Search for the cell housing the specified text and yield its (X, Y) center coordinate. 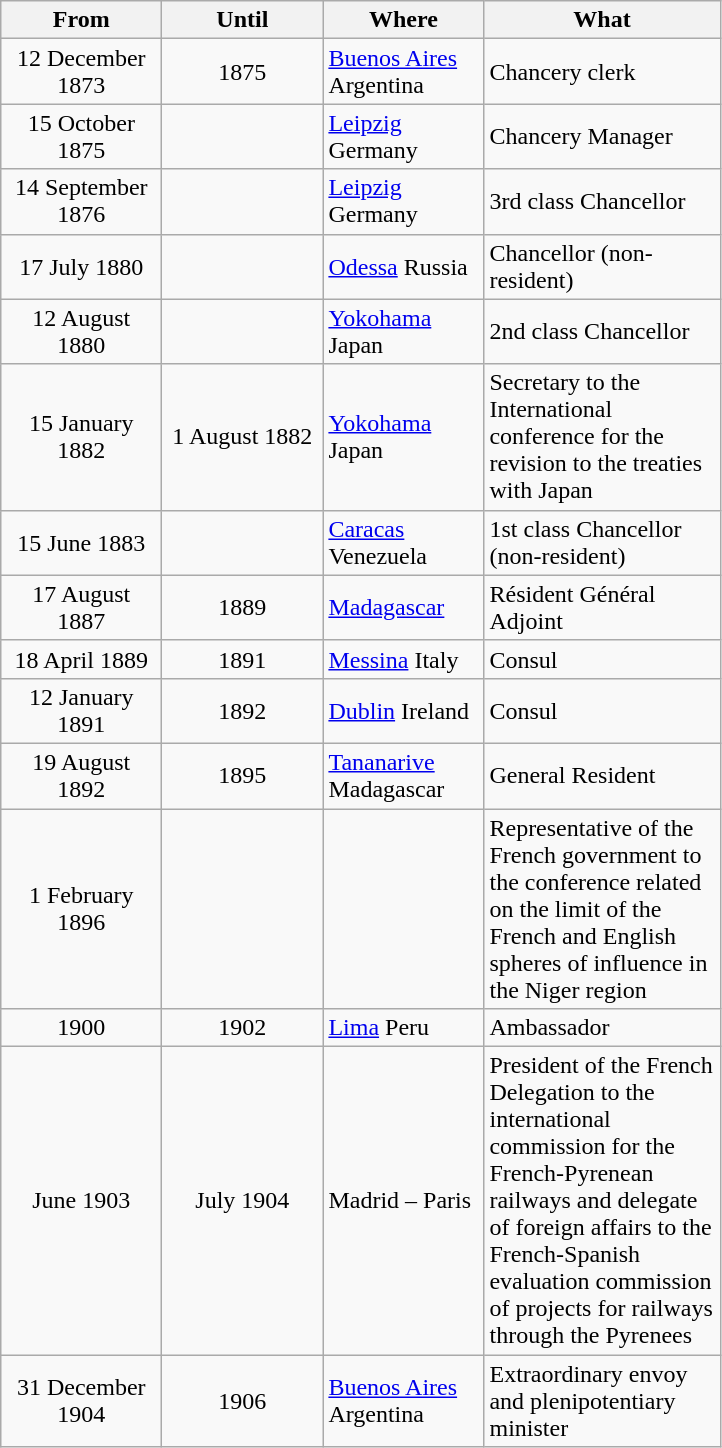
1 February 1896 (82, 908)
3rd class Chancellor (602, 202)
Madagascar (404, 608)
17 August 1887 (82, 608)
14 September 1876 (82, 202)
From (82, 20)
Résident Général Adjoint (602, 608)
15 June 1883 (82, 542)
Odessa Russia (404, 266)
1902 (242, 1028)
18 April 1889 (82, 659)
Chancery clerk (602, 72)
1 August 1882 (242, 437)
1875 (242, 72)
Tananarive Madagascar (404, 776)
Messina Italy (404, 659)
15 October 1875 (82, 136)
Dublin Ireland (404, 710)
What (602, 20)
1895 (242, 776)
Secretary to the International conference for the revision to the treaties with Japan (602, 437)
1892 (242, 710)
1891 (242, 659)
Until (242, 20)
1906 (242, 1401)
12 January 1891 (82, 710)
Caracas Venezuela (404, 542)
General Resident (602, 776)
Madrid – Paris (404, 1201)
1900 (82, 1028)
Where (404, 20)
12 December 1873 (82, 72)
12 August 1880 (82, 332)
Chancery Manager (602, 136)
19 August 1892 (82, 776)
Ambassador (602, 1028)
2nd class Chancellor (602, 332)
Extraordinary envoy and plenipotentiary minister (602, 1401)
31 December 1904 (82, 1401)
17 July 1880 (82, 266)
Lima Peru (404, 1028)
1889 (242, 608)
Representative of the French government to the conference related on the limit of the French and English spheres of influence in the Niger region (602, 908)
1st class Chancellor (non-resident) (602, 542)
June 1903 (82, 1201)
July 1904 (242, 1201)
15 January 1882 (82, 437)
Chancellor (non-resident) (602, 266)
